Determine the [x, y] coordinate at the center of the cell enclosing the given text.  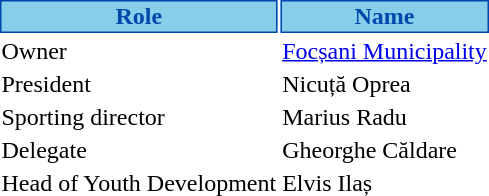
Name [385, 16]
Gheorghe Căldare [385, 150]
Role [139, 16]
President [139, 84]
Focșani Municipality [385, 51]
Owner [139, 51]
Delegate [139, 150]
Nicuță Oprea [385, 84]
Sporting director [139, 117]
Marius Radu [385, 117]
